Capture the cell that displays the provided text and extract its [X, Y] central coordinate. 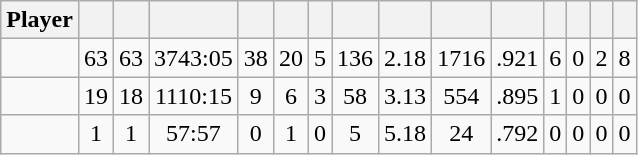
2 [602, 58]
Player [40, 20]
136 [356, 58]
18 [132, 96]
3743:05 [194, 58]
9 [256, 96]
.921 [518, 58]
8 [624, 58]
.792 [518, 134]
3.13 [406, 96]
1716 [462, 58]
57:57 [194, 134]
2.18 [406, 58]
554 [462, 96]
58 [356, 96]
5.18 [406, 134]
1110:15 [194, 96]
20 [290, 58]
.895 [518, 96]
24 [462, 134]
3 [320, 96]
19 [96, 96]
38 [256, 58]
